Extract the (x, y) coordinate from the center of the cell holding the provided text.  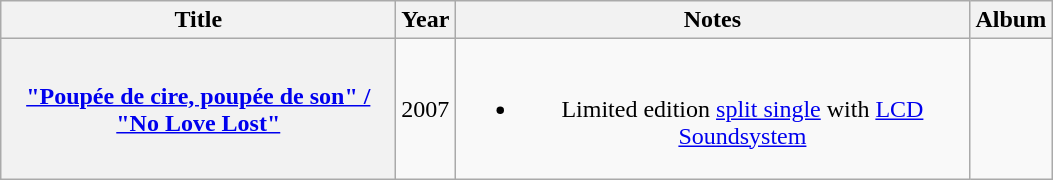
Notes (712, 20)
2007 (426, 109)
Year (426, 20)
Album (1011, 20)
Title (198, 20)
Limited edition split single with LCD Soundsystem (712, 109)
"Poupée de cire, poupée de son" / "No Love Lost" (198, 109)
